Scan for the cell matching the given text and deliver its [x, y] coordinate at center. 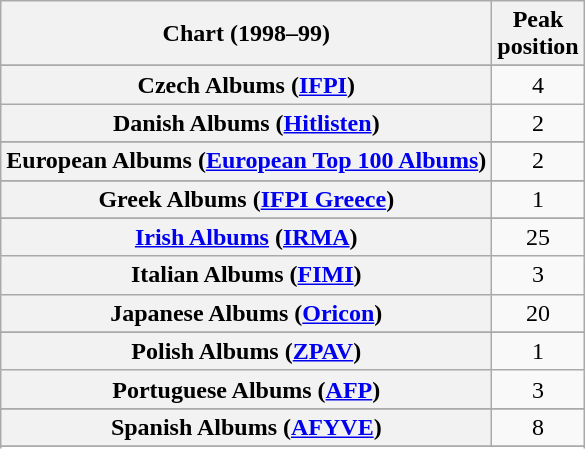
Spanish Albums (AFYVE) [246, 427]
25 [538, 237]
Italian Albums (FIMI) [246, 275]
Polish Albums (ZPAV) [246, 351]
Peakposition [538, 34]
Chart (1998–99) [246, 34]
4 [538, 85]
20 [538, 313]
Danish Albums (Hitlisten) [246, 123]
Greek Albums (IFPI Greece) [246, 199]
European Albums (European Top 100 Albums) [246, 161]
8 [538, 427]
Japanese Albums (Oricon) [246, 313]
Portuguese Albums (AFP) [246, 389]
Czech Albums (IFPI) [246, 85]
Irish Albums (IRMA) [246, 237]
